Identify which cell holds the provided text, then report its [x, y] central coordinate. 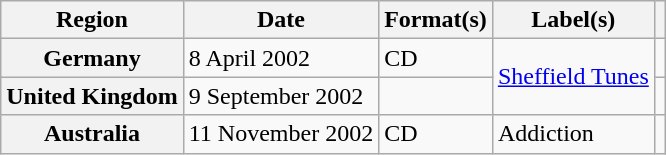
Addiction [573, 134]
9 September 2002 [280, 96]
Format(s) [436, 20]
Australia [92, 134]
Region [92, 20]
11 November 2002 [280, 134]
Label(s) [573, 20]
Germany [92, 58]
Sheffield Tunes [573, 77]
8 April 2002 [280, 58]
Date [280, 20]
United Kingdom [92, 96]
